Provide the (x, y) coordinate of the cell's center where the given text is located.  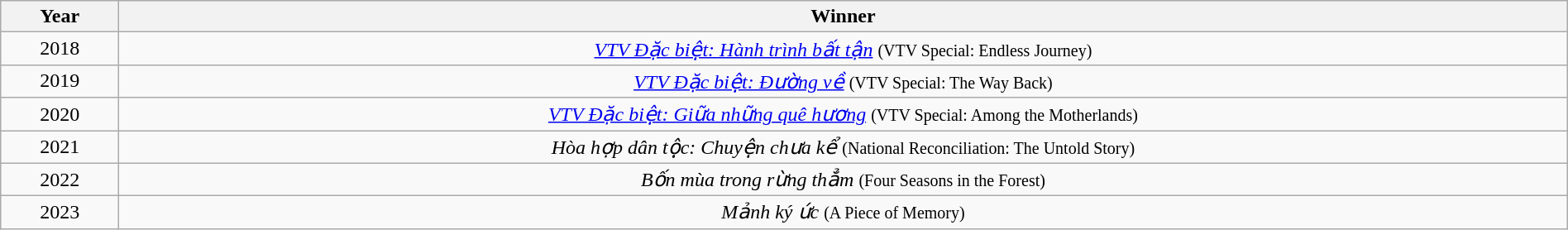
2018 (60, 49)
VTV Đặc biệt: Giữa những quê hương (VTV Special: Among the Motherlands) (844, 114)
VTV Đặc biệt: Hành trình bất tận (VTV Special: Endless Journey) (844, 49)
2023 (60, 213)
Bốn mùa trong rừng thẳm (Four Seasons in the Forest) (844, 180)
VTV Đặc biệt: Đường về (VTV Special: The Way Back) (844, 81)
Year (60, 17)
Hòa hợp dân tộc: Chuyện chưa kể (National Reconciliation: The Untold Story) (844, 147)
2020 (60, 114)
2021 (60, 147)
Winner (844, 17)
Mảnh ký ức (A Piece of Memory) (844, 213)
2022 (60, 180)
2019 (60, 81)
